Provide the [X, Y] coordinate of the cell's center where the given text is located.  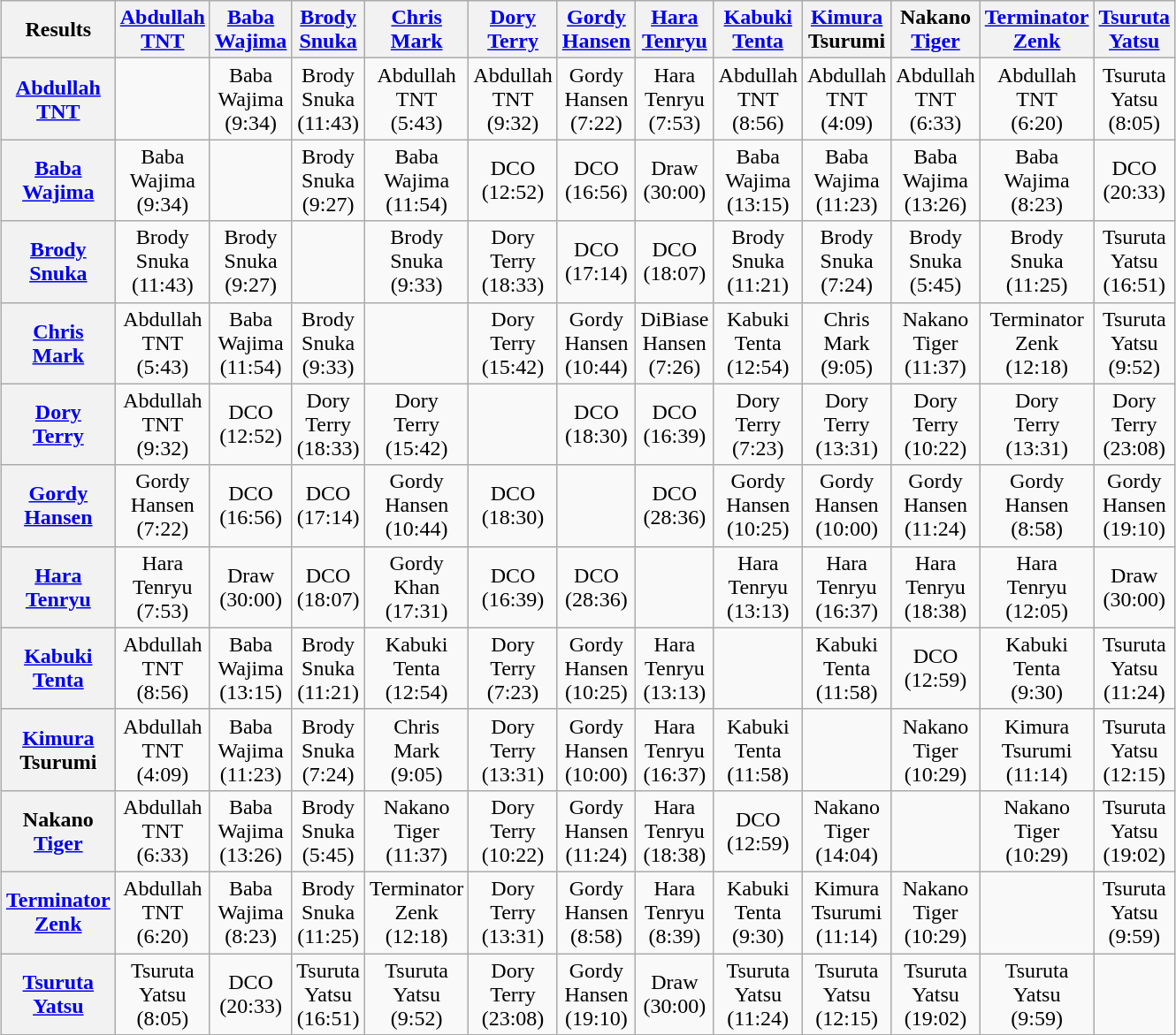
NakanoTiger(14:04) [846, 831]
GordyKhan(17:31) [416, 587]
Results [58, 30]
HaraTenryu(8:39) [675, 912]
DiBiaseHansen(7:26) [675, 343]
HaraTenryu(12:05) [1036, 587]
